Pinpoint the cell where the given text exists, returning its (x, y) midpoint coordinate. 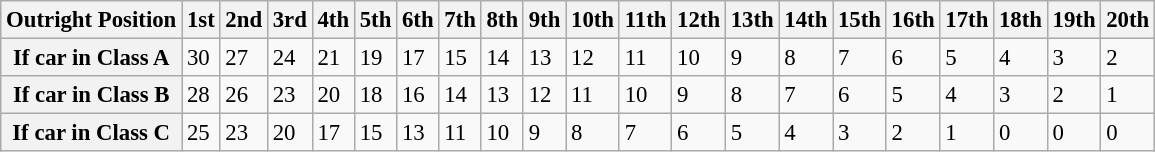
11th (645, 20)
3rd (290, 20)
27 (244, 58)
18 (375, 95)
If car in Class B (92, 95)
10th (593, 20)
17th (967, 20)
15th (860, 20)
20th (1128, 20)
25 (201, 133)
13th (752, 20)
21 (333, 58)
7th (460, 20)
16th (913, 20)
18th (1021, 20)
19 (375, 58)
5th (375, 20)
4th (333, 20)
8th (502, 20)
24 (290, 58)
26 (244, 95)
If car in Class C (92, 133)
12th (699, 20)
28 (201, 95)
If car in Class A (92, 58)
16 (418, 95)
2nd (244, 20)
30 (201, 58)
Outright Position (92, 20)
9th (544, 20)
1st (201, 20)
6th (418, 20)
19th (1074, 20)
14th (806, 20)
